Identify which cell holds the provided text, then report its (X, Y) central coordinate. 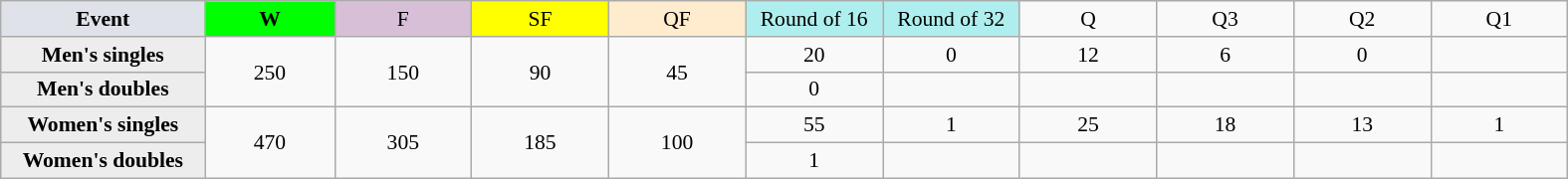
Women's singles (104, 125)
Q (1088, 19)
W (270, 19)
Men's singles (104, 55)
Q1 (1499, 19)
18 (1226, 125)
100 (677, 143)
45 (677, 72)
13 (1362, 125)
20 (814, 55)
Q2 (1362, 19)
Round of 16 (814, 19)
F (403, 19)
150 (403, 72)
185 (541, 143)
55 (814, 125)
Event (104, 19)
470 (270, 143)
305 (403, 143)
Q3 (1226, 19)
6 (1226, 55)
90 (541, 72)
QF (677, 19)
12 (1088, 55)
Round of 32 (951, 19)
25 (1088, 125)
Women's doubles (104, 161)
Men's doubles (104, 89)
250 (270, 72)
SF (541, 19)
